Extract the (x, y) coordinate from the center of the cell holding the provided text.  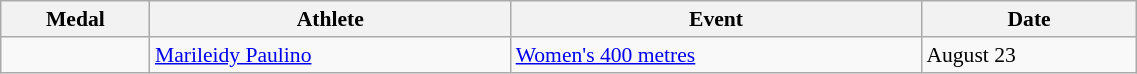
Date (1028, 19)
Medal (76, 19)
Women's 400 metres (716, 55)
Athlete (330, 19)
August 23 (1028, 55)
Event (716, 19)
Marileidy Paulino (330, 55)
